Capture the cell that displays the provided text and extract its [x, y] central coordinate. 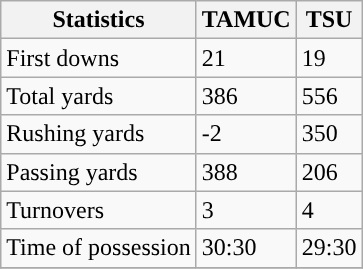
Turnovers [99, 210]
Total yards [99, 96]
29:30 [329, 248]
TAMUC [246, 20]
388 [246, 172]
30:30 [246, 248]
Rushing yards [99, 134]
19 [329, 58]
386 [246, 96]
206 [329, 172]
TSU [329, 20]
21 [246, 58]
350 [329, 134]
556 [329, 96]
-2 [246, 134]
Passing yards [99, 172]
Statistics [99, 20]
First downs [99, 58]
Time of possession [99, 248]
4 [329, 210]
3 [246, 210]
